Extract the [x, y] coordinate from the center of the cell holding the provided text.  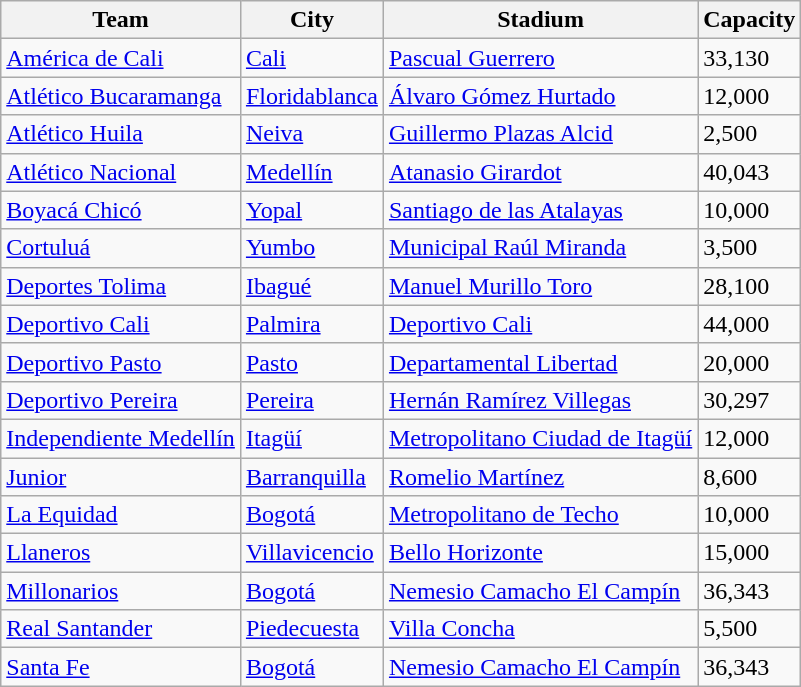
Santa Fe [121, 667]
Pascual Guerrero [540, 58]
Stadium [540, 20]
Departamental Libertad [540, 362]
Hernán Ramírez Villegas [540, 400]
Álvaro Gómez Hurtado [540, 96]
Millonarios [121, 591]
33,130 [750, 58]
Atlético Nacional [121, 172]
Medellín [312, 172]
15,000 [750, 553]
30,297 [750, 400]
Independiente Medellín [121, 438]
La Equidad [121, 515]
Ibagué [312, 286]
Deportivo Pasto [121, 362]
40,043 [750, 172]
Pasto [312, 362]
Villa Concha [540, 629]
Neiva [312, 134]
Pereira [312, 400]
Metropolitano Ciudad de Itagüí [540, 438]
Atanasio Girardot [540, 172]
Cali [312, 58]
Real Santander [121, 629]
44,000 [750, 324]
Manuel Murillo Toro [540, 286]
Palmira [312, 324]
2,500 [750, 134]
Municipal Raúl Miranda [540, 248]
Bello Horizonte [540, 553]
Junior [121, 477]
Boyacá Chicó [121, 210]
Itagüí [312, 438]
Piedecuesta [312, 629]
Yumbo [312, 248]
Cortuluá [121, 248]
28,100 [750, 286]
3,500 [750, 248]
Atlético Bucaramanga [121, 96]
Metropolitano de Techo [540, 515]
20,000 [750, 362]
Yopal [312, 210]
Atlético Huila [121, 134]
Capacity [750, 20]
Deportivo Pereira [121, 400]
Romelio Martínez [540, 477]
8,600 [750, 477]
5,500 [750, 629]
Villavicencio [312, 553]
Guillermo Plazas Alcid [540, 134]
Team [121, 20]
City [312, 20]
Barranquilla [312, 477]
Deportes Tolima [121, 286]
Santiago de las Atalayas [540, 210]
América de Cali [121, 58]
Floridablanca [312, 96]
Llaneros [121, 553]
